Detect which cell encompasses the target text, then output its (x, y) center coordinate. 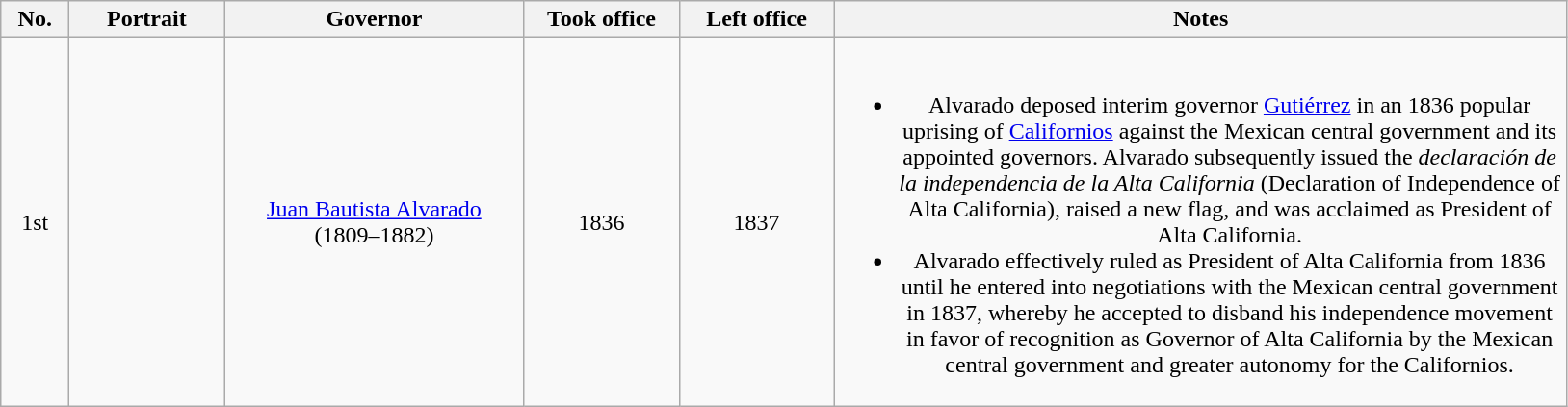
Portrait (146, 19)
No. (35, 19)
Juan Bautista Alvarado (1809–1882) (374, 221)
Took office (601, 19)
Left office (757, 19)
Notes (1200, 19)
Governor (374, 19)
1st (35, 221)
1836 (601, 221)
1837 (757, 221)
